From the cell containing the given text, extract its center point as [X, Y] coordinate. 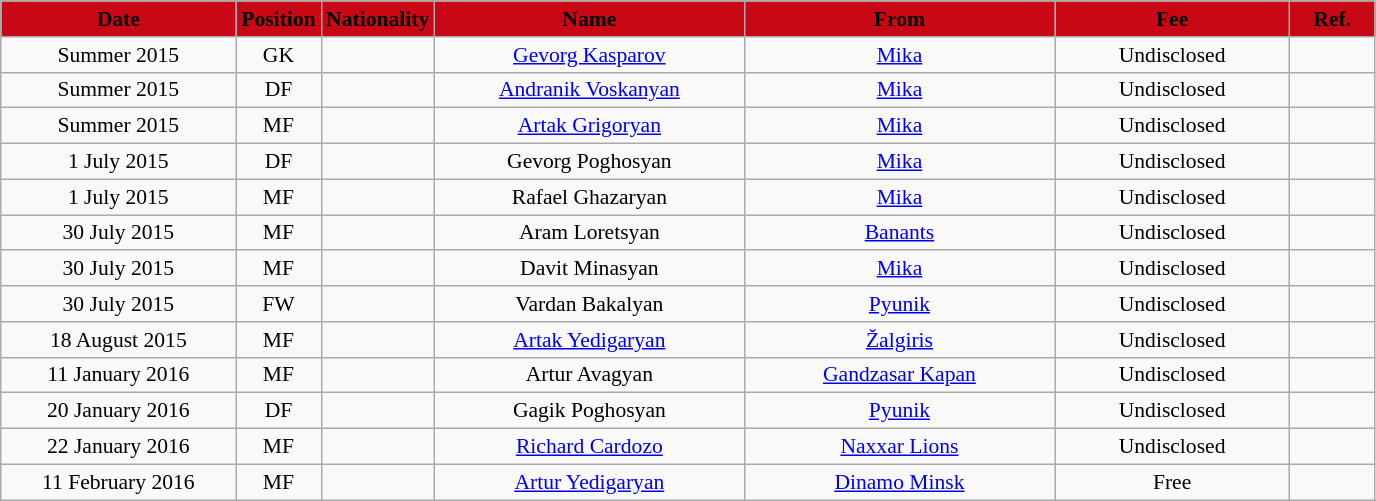
Žalgiris [899, 340]
Free [1172, 482]
Artak Yedigaryan [589, 340]
GK [278, 55]
Position [278, 19]
Rafael Ghazaryan [589, 197]
Artak Grigoryan [589, 126]
Artur Yedigaryan [589, 482]
Fee [1172, 19]
Gagik Poghosyan [589, 411]
Vardan Bakalyan [589, 304]
Ref. [1332, 19]
Date [118, 19]
22 January 2016 [118, 447]
11 January 2016 [118, 375]
Gandzasar Kapan [899, 375]
11 February 2016 [118, 482]
Gevorg Poghosyan [589, 162]
Naxxar Lions [899, 447]
Richard Cardozo [589, 447]
Aram Loretsyan [589, 233]
From [899, 19]
Artur Avagyan [589, 375]
Name [589, 19]
Davit Minasyan [589, 269]
Nationality [378, 19]
Andranik Voskanyan [589, 90]
Dinamo Minsk [899, 482]
Gevorg Kasparov [589, 55]
FW [278, 304]
18 August 2015 [118, 340]
20 January 2016 [118, 411]
Banants [899, 233]
